Locate the cell with the specified text and output its (x, y) center coordinate. 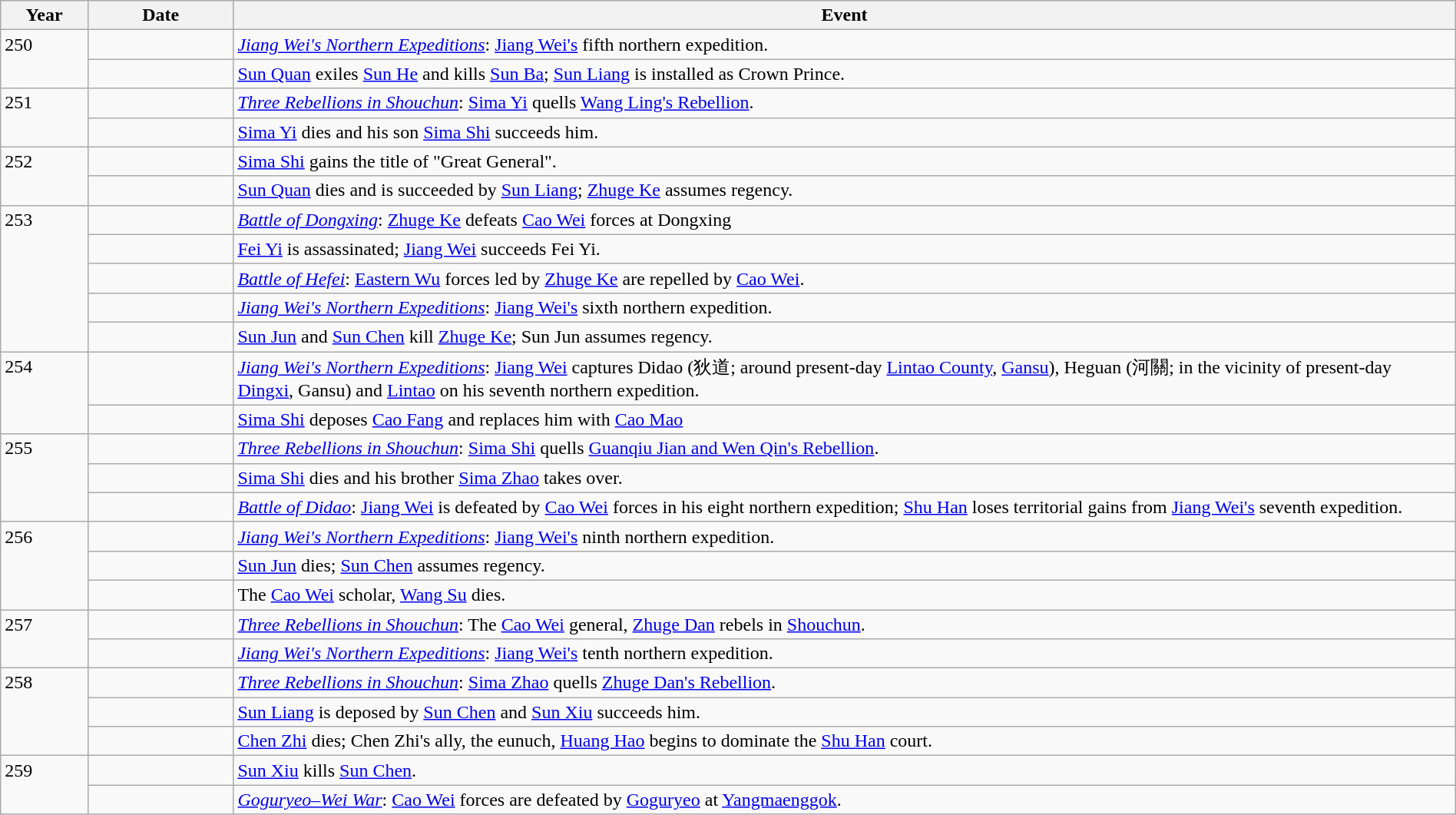
Sima Yi dies and his son Sima Shi succeeds him. (845, 132)
Event (845, 15)
Fei Yi is assassinated; Jiang Wei succeeds Fei Yi. (845, 249)
Battle of Hefei: Eastern Wu forces led by Zhuge Ke are repelled by Cao Wei. (845, 278)
Jiang Wei's Northern Expeditions: Jiang Wei's sixth northern expedition. (845, 307)
Jiang Wei's Northern Expeditions: Jiang Wei's tenth northern expedition. (845, 654)
253 (45, 278)
Sun Liang is deposed by Sun Chen and Sun Xiu succeeds him. (845, 712)
Year (45, 15)
Sima Shi gains the title of "Great General". (845, 161)
Date (160, 15)
257 (45, 639)
Sun Jun dies; Sun Chen assumes regency. (845, 565)
Sima Shi deposes Cao Fang and replaces him with Cao Mao (845, 419)
Chen Zhi dies; Chen Zhi's ally, the eunuch, Huang Hao begins to dominate the Shu Han court. (845, 741)
Battle of Dongxing: Zhuge Ke defeats Cao Wei forces at Dongxing (845, 220)
Three Rebellions in Shouchun: Sima Shi quells Guanqiu Jian and Wen Qin's Rebellion. (845, 449)
Sima Shi dies and his brother Sima Zhao takes over. (845, 478)
255 (45, 478)
Sun Jun and Sun Chen kill Zhuge Ke; Sun Jun assumes regency. (845, 336)
254 (45, 393)
Sun Quan exiles Sun He and kills Sun Ba; Sun Liang is installed as Crown Prince. (845, 74)
Sun Quan dies and is succeeded by Sun Liang; Zhuge Ke assumes regency. (845, 190)
251 (45, 118)
252 (45, 176)
Jiang Wei's Northern Expeditions: Jiang Wei's fifth northern expedition. (845, 45)
Goguryeo–Wei War: Cao Wei forces are defeated by Goguryeo at Yangmaenggok. (845, 800)
250 (45, 59)
Sun Xiu kills Sun Chen. (845, 770)
Jiang Wei's Northern Expeditions: Jiang Wei's ninth northern expedition. (845, 536)
Three Rebellions in Shouchun: The Cao Wei general, Zhuge Dan rebels in Shouchun. (845, 625)
256 (45, 565)
Three Rebellions in Shouchun: Sima Zhao quells Zhuge Dan's Rebellion. (845, 683)
258 (45, 712)
259 (45, 785)
Three Rebellions in Shouchun: Sima Yi quells Wang Ling's Rebellion. (845, 103)
The Cao Wei scholar, Wang Su dies. (845, 595)
